Scan for the cell matching the given text and deliver its [x, y] coordinate at center. 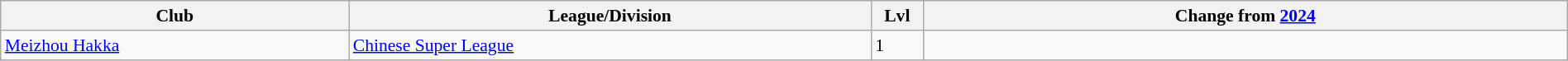
League/Division [610, 16]
Chinese Super League [610, 45]
1 [896, 45]
Change from 2024 [1245, 16]
Lvl [896, 16]
Meizhou Hakka [175, 45]
Club [175, 16]
